Output the (x, y) coordinate of the center of the cell containing the given text.  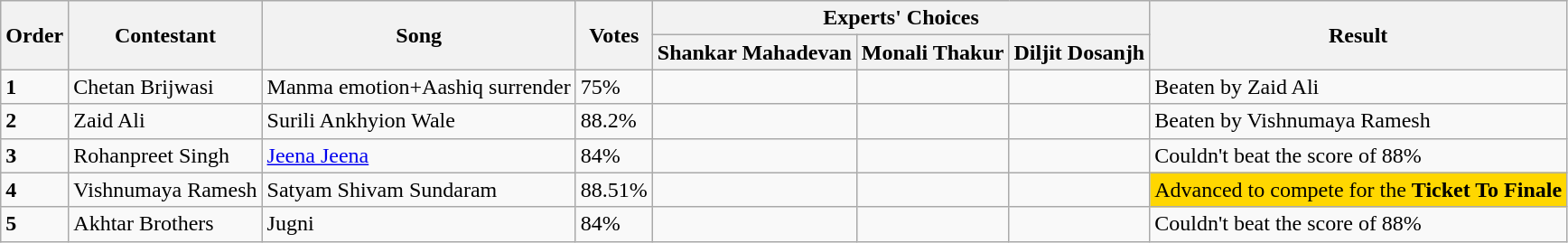
Beaten by Vishnumaya Ramesh (1358, 121)
2 (34, 121)
Monali Thakur (932, 52)
Experts' Choices (901, 18)
Rohanpreet Singh (165, 155)
1 (34, 87)
3 (34, 155)
5 (34, 224)
Akhtar Brothers (165, 224)
4 (34, 190)
Zaid Ali (165, 121)
Jugni (419, 224)
88.51% (614, 190)
Order (34, 35)
Shankar Mahadevan (754, 52)
Jeena Jeena (419, 155)
Song (419, 35)
Advanced to compete for the Ticket To Finale (1358, 190)
75% (614, 87)
Result (1358, 35)
88.2% (614, 121)
Manma emotion+Aashiq surrender (419, 87)
Diljit Dosanjh (1079, 52)
Beaten by Zaid Ali (1358, 87)
Surili Ankhyion Wale (419, 121)
Chetan Brijwasi (165, 87)
Vishnumaya Ramesh (165, 190)
Satyam Shivam Sundaram (419, 190)
Contestant (165, 35)
Votes (614, 35)
